Detect which cell encompasses the target text, then output its (x, y) center coordinate. 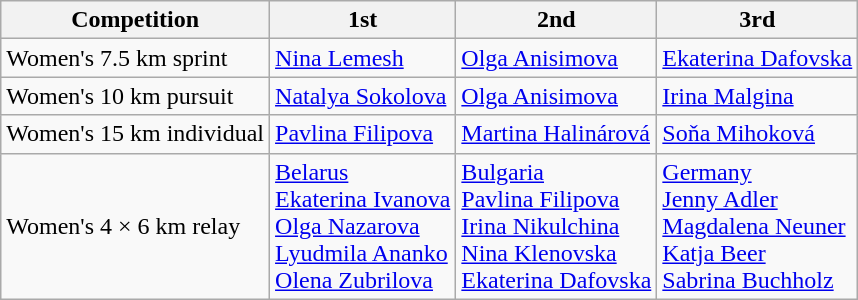
3rd (758, 20)
Women's 7.5 km sprint (136, 58)
BulgariaPavlina FilipovaIrina NikulchinaNina KlenovskaEkaterina Dafovska (556, 226)
Pavlina Filipova (363, 134)
Natalya Sokolova (363, 96)
Women's 10 km pursuit (136, 96)
Soňa Mihoková (758, 134)
Ekaterina Dafovska (758, 58)
Competition (136, 20)
2nd (556, 20)
Irina Malgina (758, 96)
Women's 4 × 6 km relay (136, 226)
Women's 15 km individual (136, 134)
BelarusEkaterina IvanovaOlga NazarovaLyudmila AnankoOlena Zubrilova (363, 226)
1st (363, 20)
Martina Halinárová (556, 134)
GermanyJenny AdlerMagdalena NeunerKatja BeerSabrina Buchholz (758, 226)
Nina Lemesh (363, 58)
